Determine the (x, y) coordinate at the center of the cell enclosing the given text.  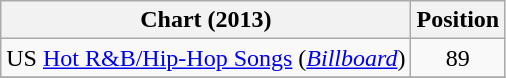
89 (458, 58)
Chart (2013) (206, 20)
Position (458, 20)
US Hot R&B/Hip-Hop Songs (Billboard) (206, 58)
